Detect which cell encompasses the target text, then output its [X, Y] center coordinate. 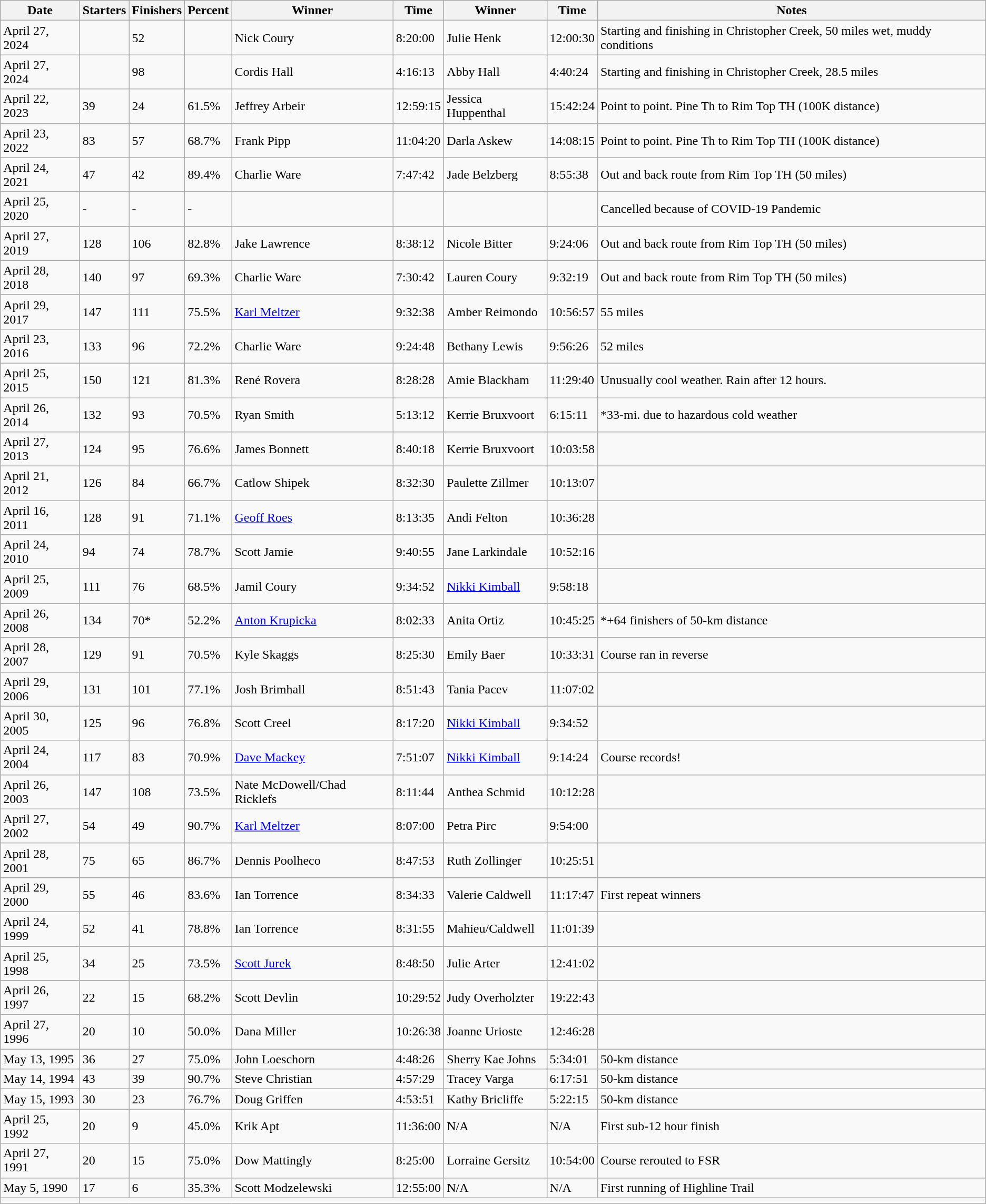
10:36:28 [572, 517]
134 [104, 621]
42 [157, 175]
Nate McDowell/Chad Ricklefs [312, 791]
8:55:38 [572, 175]
11:29:40 [572, 380]
12:46:28 [572, 1032]
10:29:52 [418, 998]
27 [157, 1059]
Sherry Kae Johns [495, 1059]
10:33:31 [572, 654]
70.9% [209, 758]
April 27, 1991 [40, 1160]
René Rovera [312, 380]
April 22, 2023 [40, 106]
133 [104, 346]
10:52:16 [572, 552]
10 [157, 1032]
6:15:11 [572, 414]
Jade Belzberg [495, 175]
8:11:44 [418, 791]
Jamil Coury [312, 586]
Dennis Poolheco [312, 860]
Jane Larkindale [495, 552]
12:59:15 [418, 106]
First repeat winners [791, 895]
22 [104, 998]
Andi Felton [495, 517]
9:32:38 [418, 312]
86.7% [209, 860]
9:56:26 [572, 346]
57 [157, 140]
April 21, 2012 [40, 484]
April 24, 1999 [40, 928]
April 27, 2002 [40, 826]
Catlow Shipek [312, 484]
70* [157, 621]
Jake Lawrence [312, 243]
Starters [104, 11]
Starting and finishing in Christopher Creek, 28.5 miles [791, 72]
14:08:15 [572, 140]
James Bonnett [312, 449]
Scott Jamie [312, 552]
Nicole Bitter [495, 243]
68.2% [209, 998]
Scott Jurek [312, 963]
126 [104, 484]
Course records! [791, 758]
8:07:00 [418, 826]
Krik Apt [312, 1127]
5:22:15 [572, 1099]
95 [157, 449]
10:26:38 [418, 1032]
April 24, 2004 [40, 758]
78.7% [209, 552]
75.5% [209, 312]
April 28, 2018 [40, 277]
10:25:51 [572, 860]
71.1% [209, 517]
66.7% [209, 484]
Geoff Roes [312, 517]
Dave Mackey [312, 758]
April 27, 2019 [40, 243]
First sub-12 hour finish [791, 1127]
8:20:00 [418, 38]
8:34:33 [418, 895]
49 [157, 826]
May 15, 1993 [40, 1099]
7:47:42 [418, 175]
Percent [209, 11]
Cancelled because of COVID-19 Pandemic [791, 209]
8:38:12 [418, 243]
9:54:00 [572, 826]
7:51:07 [418, 758]
8:32:30 [418, 484]
47 [104, 175]
34 [104, 963]
Amber Reimondo [495, 312]
April 25, 2009 [40, 586]
132 [104, 414]
April 29, 2000 [40, 895]
9:24:48 [418, 346]
May 5, 1990 [40, 1188]
125 [104, 723]
April 26, 2014 [40, 414]
Valerie Caldwell [495, 895]
Anton Krupicka [312, 621]
Unusually cool weather. Rain after 12 hours. [791, 380]
April 29, 2017 [40, 312]
8:28:28 [418, 380]
Date [40, 11]
52.2% [209, 621]
106 [157, 243]
9:24:06 [572, 243]
April 26, 2008 [40, 621]
11:36:00 [418, 1127]
Anthea Schmid [495, 791]
Doug Griffen [312, 1099]
April 23, 2016 [40, 346]
8:31:55 [418, 928]
65 [157, 860]
55 miles [791, 312]
117 [104, 758]
17 [104, 1188]
Notes [791, 11]
May 13, 1995 [40, 1059]
74 [157, 552]
76 [157, 586]
11:07:02 [572, 689]
Scott Devlin [312, 998]
Dow Mattingly [312, 1160]
8:25:30 [418, 654]
82.8% [209, 243]
April 25, 2020 [40, 209]
6:17:51 [572, 1079]
108 [157, 791]
8:02:33 [418, 621]
April 26, 2003 [40, 791]
9:32:19 [572, 277]
84 [157, 484]
89.4% [209, 175]
4:40:24 [572, 72]
75 [104, 860]
Ruth Zollinger [495, 860]
April 28, 2001 [40, 860]
Joanne Urioste [495, 1032]
Anita Ortiz [495, 621]
April 23, 2022 [40, 140]
Judy Overholzter [495, 998]
Tania Pacev [495, 689]
Jeffrey Arbeir [312, 106]
15:42:24 [572, 106]
Julie Arter [495, 963]
36 [104, 1059]
97 [157, 277]
Julie Henk [495, 38]
8:13:35 [418, 517]
April 29, 2006 [40, 689]
121 [157, 380]
Josh Brimhall [312, 689]
Steve Christian [312, 1079]
52 miles [791, 346]
Lauren Coury [495, 277]
Emily Baer [495, 654]
April 27, 2013 [40, 449]
April 25, 1992 [40, 1127]
101 [157, 689]
35.3% [209, 1188]
Kathy Bricliffe [495, 1099]
Starting and finishing in Christopher Creek, 50 miles wet, muddy conditions [791, 38]
Bethany Lewis [495, 346]
72.2% [209, 346]
10:12:28 [572, 791]
Darla Askew [495, 140]
55 [104, 895]
78.8% [209, 928]
4:57:29 [418, 1079]
124 [104, 449]
61.5% [209, 106]
68.5% [209, 586]
April 16, 2011 [40, 517]
8:48:50 [418, 963]
April 25, 2015 [40, 380]
Ryan Smith [312, 414]
Petra Pirc [495, 826]
John Loeschorn [312, 1059]
9 [157, 1127]
First running of Highline Trail [791, 1188]
11:01:39 [572, 928]
45.0% [209, 1127]
5:34:01 [572, 1059]
April 28, 2007 [40, 654]
Mahieu/Caldwell [495, 928]
10:03:58 [572, 449]
April 25, 1998 [40, 963]
Course ran in reverse [791, 654]
76.7% [209, 1099]
10:13:07 [572, 484]
50.0% [209, 1032]
43 [104, 1079]
12:55:00 [418, 1188]
Frank Pipp [312, 140]
11:17:47 [572, 895]
4:48:26 [418, 1059]
4:16:13 [418, 72]
Finishers [157, 11]
*33-mi. due to hazardous cold weather [791, 414]
April 30, 2005 [40, 723]
Scott Creel [312, 723]
Nick Coury [312, 38]
30 [104, 1099]
Dana Miller [312, 1032]
*+64 finishers of 50-km distance [791, 621]
8:25:00 [418, 1160]
5:13:12 [418, 414]
Course rerouted to FSR [791, 1160]
23 [157, 1099]
Tracey Varga [495, 1079]
Lorraine Gersitz [495, 1160]
Amie Blackham [495, 380]
8:51:43 [418, 689]
6 [157, 1188]
11:04:20 [418, 140]
9:40:55 [418, 552]
Abby Hall [495, 72]
81.3% [209, 380]
8:17:20 [418, 723]
24 [157, 106]
8:47:53 [418, 860]
April 26, 1997 [40, 998]
76.6% [209, 449]
140 [104, 277]
April 24, 2021 [40, 175]
Paulette Zillmer [495, 484]
131 [104, 689]
9:58:18 [572, 586]
9:14:24 [572, 758]
10:45:25 [572, 621]
54 [104, 826]
8:40:18 [418, 449]
41 [157, 928]
10:56:57 [572, 312]
46 [157, 895]
Scott Modzelewski [312, 1188]
83.6% [209, 895]
69.3% [209, 277]
93 [157, 414]
25 [157, 963]
77.1% [209, 689]
150 [104, 380]
4:53:51 [418, 1099]
Cordis Hall [312, 72]
April 27, 1996 [40, 1032]
12:00:30 [572, 38]
68.7% [209, 140]
Kyle Skaggs [312, 654]
10:54:00 [572, 1160]
12:41:02 [572, 963]
April 24, 2010 [40, 552]
Jessica Huppenthal [495, 106]
129 [104, 654]
98 [157, 72]
May 14, 1994 [40, 1079]
7:30:42 [418, 277]
76.8% [209, 723]
19:22:43 [572, 998]
94 [104, 552]
